Return the (X, Y) coordinate for the center point of the cell that contains the specified text.  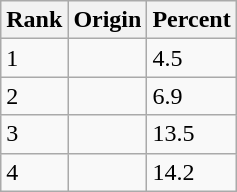
2 (34, 96)
Rank (34, 20)
4.5 (192, 58)
6.9 (192, 96)
13.5 (192, 134)
Percent (192, 20)
Origin (108, 20)
3 (34, 134)
4 (34, 172)
14.2 (192, 172)
1 (34, 58)
